Find where the given text appears and provide that cell's center as [x, y] coordinate. 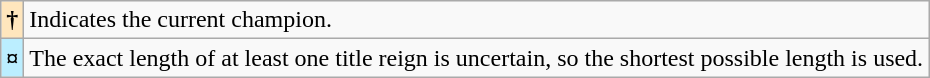
The exact length of at least one title reign is uncertain, so the shortest possible length is used. [476, 58]
Indicates the current champion. [476, 20]
† [12, 20]
¤ [12, 58]
